Scan for the cell matching the given text and deliver its (X, Y) coordinate at center. 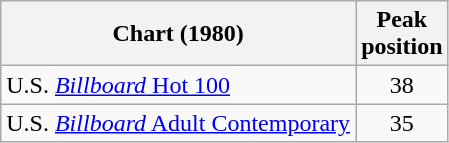
U.S. Billboard Adult Contemporary (178, 123)
U.S. Billboard Hot 100 (178, 85)
38 (402, 85)
35 (402, 123)
Chart (1980) (178, 34)
Peakposition (402, 34)
